Return the [x, y] coordinate for the center point of the cell that contains the specified text.  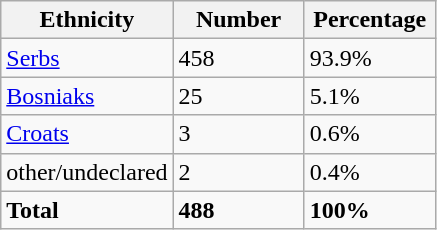
Serbs [87, 58]
other/undeclared [87, 172]
Total [87, 210]
488 [238, 210]
Percentage [370, 20]
3 [238, 134]
0.6% [370, 134]
0.4% [370, 172]
Croats [87, 134]
458 [238, 58]
5.1% [370, 96]
Ethnicity [87, 20]
2 [238, 172]
Bosniaks [87, 96]
93.9% [370, 58]
100% [370, 210]
25 [238, 96]
Number [238, 20]
